Identify which cell holds the provided text, then report its [x, y] central coordinate. 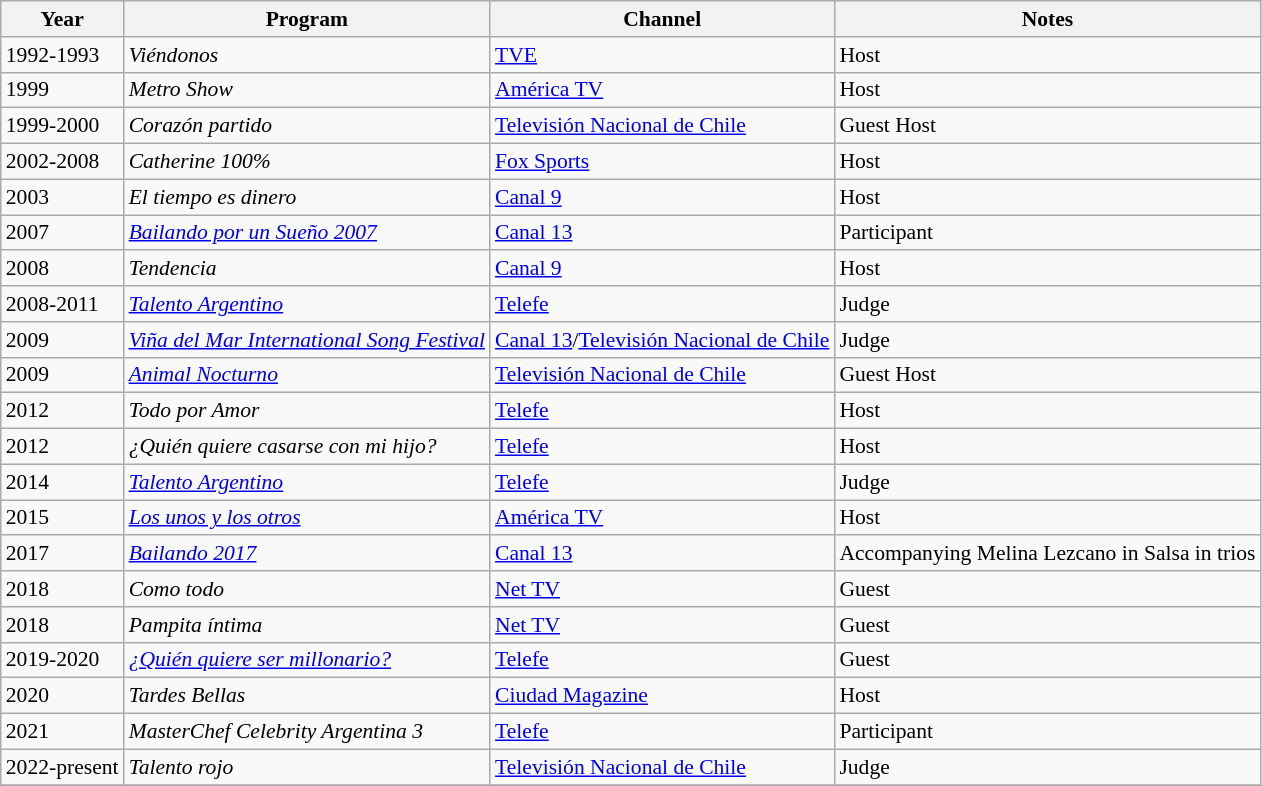
2015 [62, 518]
Bailando por un Sueño 2007 [307, 233]
Tardes Bellas [307, 696]
Year [62, 19]
Catherine 100% [307, 162]
Fox Sports [662, 162]
El tiempo es dinero [307, 197]
Como todo [307, 589]
2020 [62, 696]
2021 [62, 732]
Program [307, 19]
Bailando 2017 [307, 554]
¿Quién quiere casarse con mi hijo? [307, 447]
Viéndonos [307, 55]
2002-2008 [62, 162]
2003 [62, 197]
Channel [662, 19]
Viña del Mar International Song Festival [307, 340]
2017 [62, 554]
Animal Nocturno [307, 375]
2008-2011 [62, 304]
2019-2020 [62, 660]
2014 [62, 482]
Talento rojo [307, 767]
2022-present [62, 767]
1999-2000 [62, 126]
Notes [1047, 19]
2008 [62, 269]
Todo por Amor [307, 411]
¿Quién quiere ser millonario? [307, 660]
MasterChef Celebrity Argentina 3 [307, 732]
Metro Show [307, 90]
Accompanying Melina Lezcano in Salsa in trios [1047, 554]
Corazón partido [307, 126]
Pampita íntima [307, 625]
1999 [62, 90]
Canal 13/Televisión Nacional de Chile [662, 340]
Los unos y los otros [307, 518]
2007 [62, 233]
TVE [662, 55]
Tendencia [307, 269]
Ciudad Magazine [662, 696]
1992-1993 [62, 55]
